From the cell containing the given text, extract its center point as (x, y) coordinate. 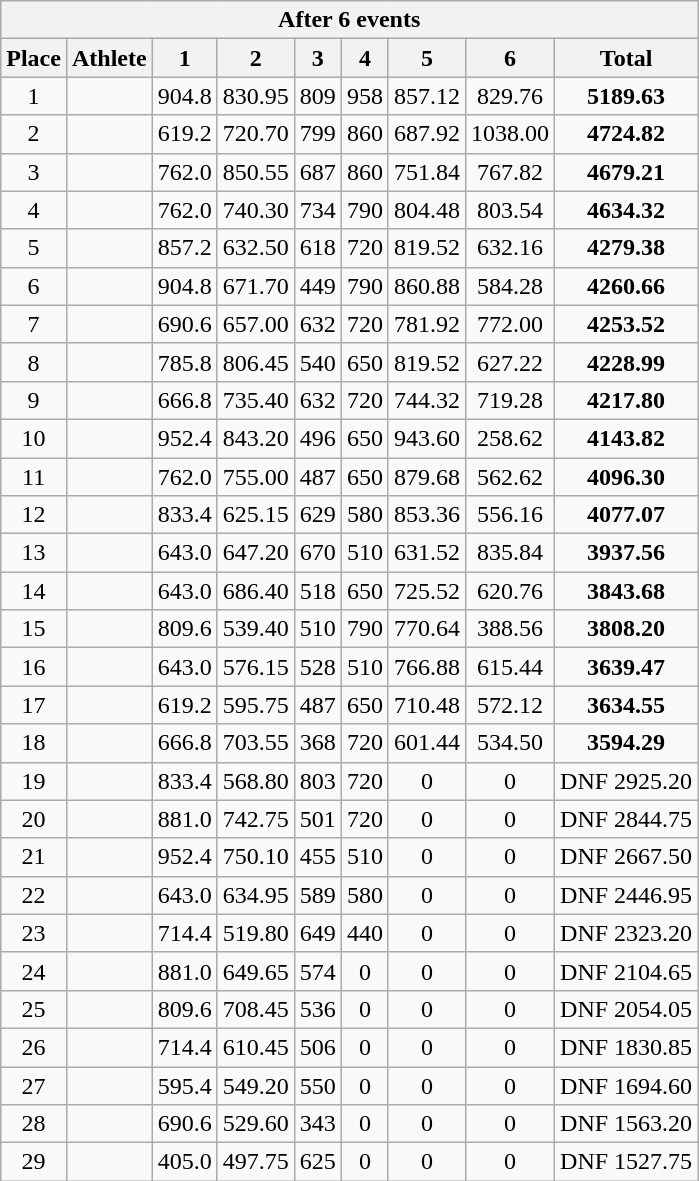
556.16 (510, 515)
After 6 events (350, 20)
4634.32 (626, 210)
806.45 (256, 362)
615.44 (510, 667)
DNF 1830.85 (626, 1047)
620.76 (510, 591)
770.64 (426, 629)
8 (34, 362)
17 (34, 705)
10 (34, 438)
3594.29 (626, 743)
4679.21 (626, 172)
28 (34, 1124)
405.0 (184, 1162)
562.62 (510, 477)
3937.56 (626, 553)
649.65 (256, 971)
803.54 (510, 210)
539.40 (256, 629)
23 (34, 933)
24 (34, 971)
440 (364, 933)
572.12 (510, 705)
958 (364, 96)
497.75 (256, 1162)
785.8 (184, 362)
DNF 2844.75 (626, 819)
388.56 (510, 629)
529.60 (256, 1124)
3843.68 (626, 591)
506 (318, 1047)
710.48 (426, 705)
Total (626, 58)
Place (34, 58)
4228.99 (626, 362)
343 (318, 1124)
568.80 (256, 781)
595.4 (184, 1085)
649 (318, 933)
15 (34, 629)
258.62 (510, 438)
4724.82 (626, 134)
843.20 (256, 438)
584.28 (510, 286)
601.44 (426, 743)
634.95 (256, 895)
803 (318, 781)
687 (318, 172)
740.30 (256, 210)
4279.38 (626, 248)
735.40 (256, 400)
496 (318, 438)
618 (318, 248)
4217.80 (626, 400)
DNF 2446.95 (626, 895)
4077.07 (626, 515)
DNF 1563.20 (626, 1124)
610.45 (256, 1047)
686.40 (256, 591)
755.00 (256, 477)
767.82 (510, 172)
11 (34, 477)
631.52 (426, 553)
536 (318, 1009)
860.88 (426, 286)
22 (34, 895)
DNF 1694.60 (626, 1085)
671.70 (256, 286)
625.15 (256, 515)
657.00 (256, 324)
1038.00 (510, 134)
595.75 (256, 705)
750.10 (256, 857)
766.88 (426, 667)
589 (318, 895)
725.52 (426, 591)
9 (34, 400)
879.68 (426, 477)
20 (34, 819)
449 (318, 286)
Athlete (109, 58)
501 (318, 819)
25 (34, 1009)
DNF 2925.20 (626, 781)
830.95 (256, 96)
13 (34, 553)
368 (318, 743)
DNF 2104.65 (626, 971)
853.36 (426, 515)
708.45 (256, 1009)
734 (318, 210)
670 (318, 553)
720.70 (256, 134)
632.16 (510, 248)
857.12 (426, 96)
804.48 (426, 210)
719.28 (510, 400)
4143.82 (626, 438)
744.32 (426, 400)
742.75 (256, 819)
528 (318, 667)
3639.47 (626, 667)
DNF 1527.75 (626, 1162)
DNF 2054.05 (626, 1009)
799 (318, 134)
455 (318, 857)
18 (34, 743)
627.22 (510, 362)
751.84 (426, 172)
625 (318, 1162)
3808.20 (626, 629)
809 (318, 96)
703.55 (256, 743)
576.15 (256, 667)
14 (34, 591)
518 (318, 591)
943.60 (426, 438)
781.92 (426, 324)
21 (34, 857)
5189.63 (626, 96)
27 (34, 1085)
857.2 (184, 248)
16 (34, 667)
632.50 (256, 248)
4253.52 (626, 324)
549.20 (256, 1085)
829.76 (510, 96)
4096.30 (626, 477)
647.20 (256, 553)
4260.66 (626, 286)
550 (318, 1085)
DNF 2323.20 (626, 933)
772.00 (510, 324)
835.84 (510, 553)
850.55 (256, 172)
534.50 (510, 743)
3634.55 (626, 705)
574 (318, 971)
687.92 (426, 134)
540 (318, 362)
7 (34, 324)
DNF 2667.50 (626, 857)
19 (34, 781)
519.80 (256, 933)
26 (34, 1047)
29 (34, 1162)
629 (318, 515)
12 (34, 515)
